From the cell containing the given text, extract its center point as (x, y) coordinate. 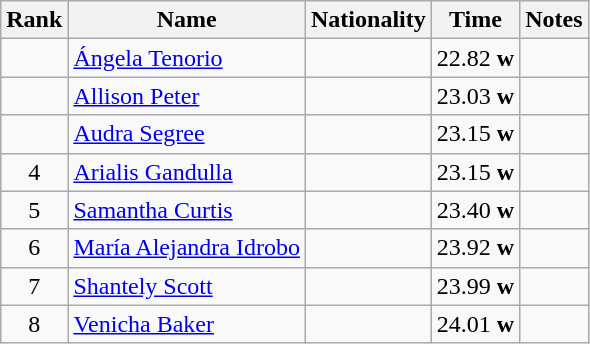
Nationality (369, 20)
Name (187, 20)
4 (34, 172)
Allison Peter (187, 96)
María Alejandra Idrobo (187, 248)
Ángela Tenorio (187, 58)
Rank (34, 20)
Arialis Gandulla (187, 172)
22.82 w (475, 58)
24.01 w (475, 324)
Notes (554, 20)
23.03 w (475, 96)
Venicha Baker (187, 324)
7 (34, 286)
6 (34, 248)
23.92 w (475, 248)
Samantha Curtis (187, 210)
Time (475, 20)
Audra Segree (187, 134)
Shantely Scott (187, 286)
23.99 w (475, 286)
8 (34, 324)
23.40 w (475, 210)
5 (34, 210)
